Capture the cell that displays the provided text and extract its (X, Y) central coordinate. 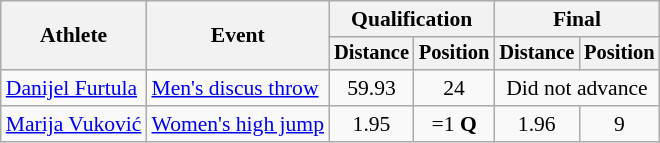
9 (619, 124)
=1 Q (454, 124)
Men's discus throw (238, 88)
1.96 (536, 124)
Did not advance (576, 88)
Marija Vuković (74, 124)
Danijel Furtula (74, 88)
24 (454, 88)
1.95 (372, 124)
Final (576, 19)
Qualification (412, 19)
Women's high jump (238, 124)
Athlete (74, 36)
Event (238, 36)
59.93 (372, 88)
